Return the [x, y] coordinate for the center point of the cell that contains the specified text.  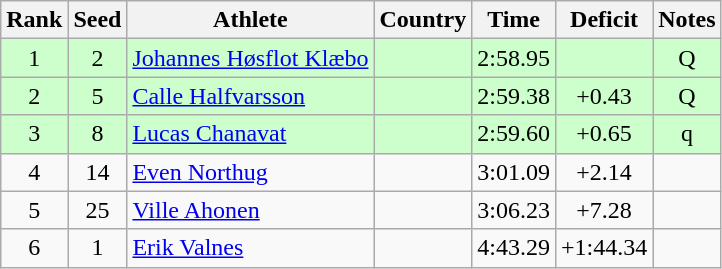
Time [514, 20]
3:01.09 [514, 172]
3 [34, 134]
2:59.60 [514, 134]
4 [34, 172]
Johannes Høsflot Klæbo [250, 58]
Even Northug [250, 172]
+1:44.34 [604, 248]
14 [98, 172]
+0.43 [604, 96]
Ville Ahonen [250, 210]
+2.14 [604, 172]
Notes [687, 20]
6 [34, 248]
2:59.38 [514, 96]
Seed [98, 20]
25 [98, 210]
q [687, 134]
Lucas Chanavat [250, 134]
2:58.95 [514, 58]
Deficit [604, 20]
Country [423, 20]
4:43.29 [514, 248]
Athlete [250, 20]
Calle Halfvarsson [250, 96]
Erik Valnes [250, 248]
8 [98, 134]
+0.65 [604, 134]
Rank [34, 20]
3:06.23 [514, 210]
+7.28 [604, 210]
